From the cell containing the given text, extract its center point as [x, y] coordinate. 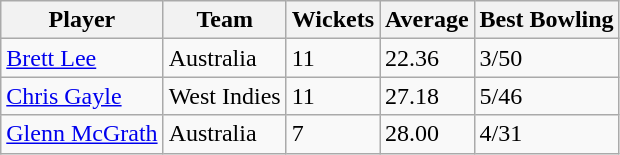
28.00 [428, 134]
Glenn McGrath [82, 134]
Wickets [332, 20]
27.18 [428, 96]
Team [224, 20]
Player [82, 20]
5/46 [546, 96]
Average [428, 20]
3/50 [546, 58]
22.36 [428, 58]
4/31 [546, 134]
Chris Gayle [82, 96]
7 [332, 134]
Brett Lee [82, 58]
West Indies [224, 96]
Best Bowling [546, 20]
